Determine the (x, y) coordinate at the center of the cell enclosing the given text.  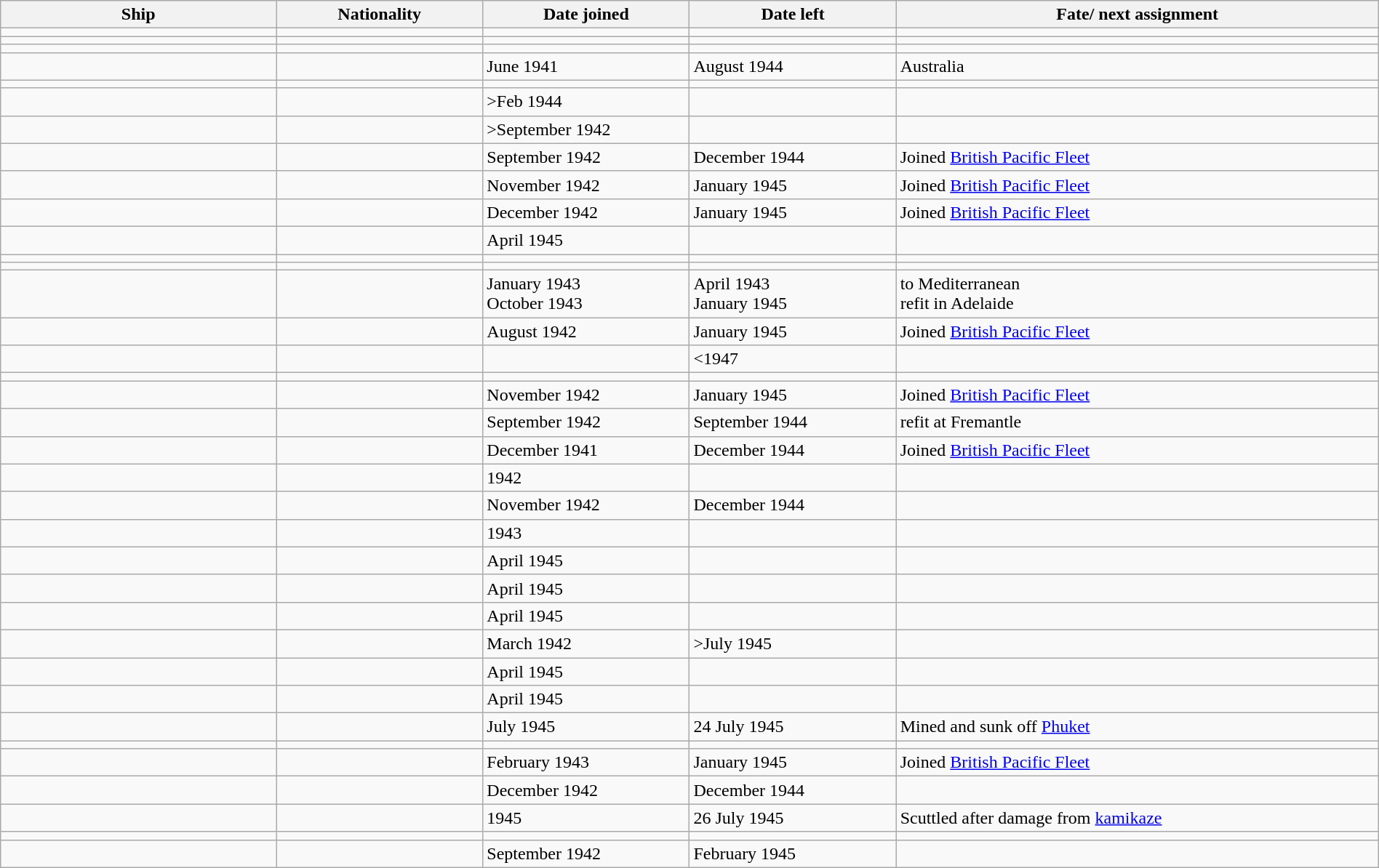
August 1944 (793, 66)
January 1943October 1943 (586, 294)
June 1941 (586, 66)
<1947 (793, 359)
refit at Fremantle (1138, 422)
>September 1942 (586, 129)
1942 (586, 478)
to Mediterraneanrefit in Adelaide (1138, 294)
February 1945 (793, 853)
1945 (586, 818)
March 1942 (586, 643)
Australia (1138, 66)
February 1943 (586, 763)
Date joined (586, 15)
24 July 1945 (793, 727)
1943 (586, 533)
July 1945 (586, 727)
Date left (793, 15)
December 1941 (586, 450)
26 July 1945 (793, 818)
Scuttled after damage from kamikaze (1138, 818)
September 1944 (793, 422)
Ship (138, 15)
Fate/ next assignment (1138, 15)
Nationality (380, 15)
August 1942 (586, 331)
Mined and sunk off Phuket (1138, 727)
>July 1945 (793, 643)
>Feb 1944 (586, 102)
April 1943January 1945 (793, 294)
